From the cell containing the given text, extract its center point as (X, Y) coordinate. 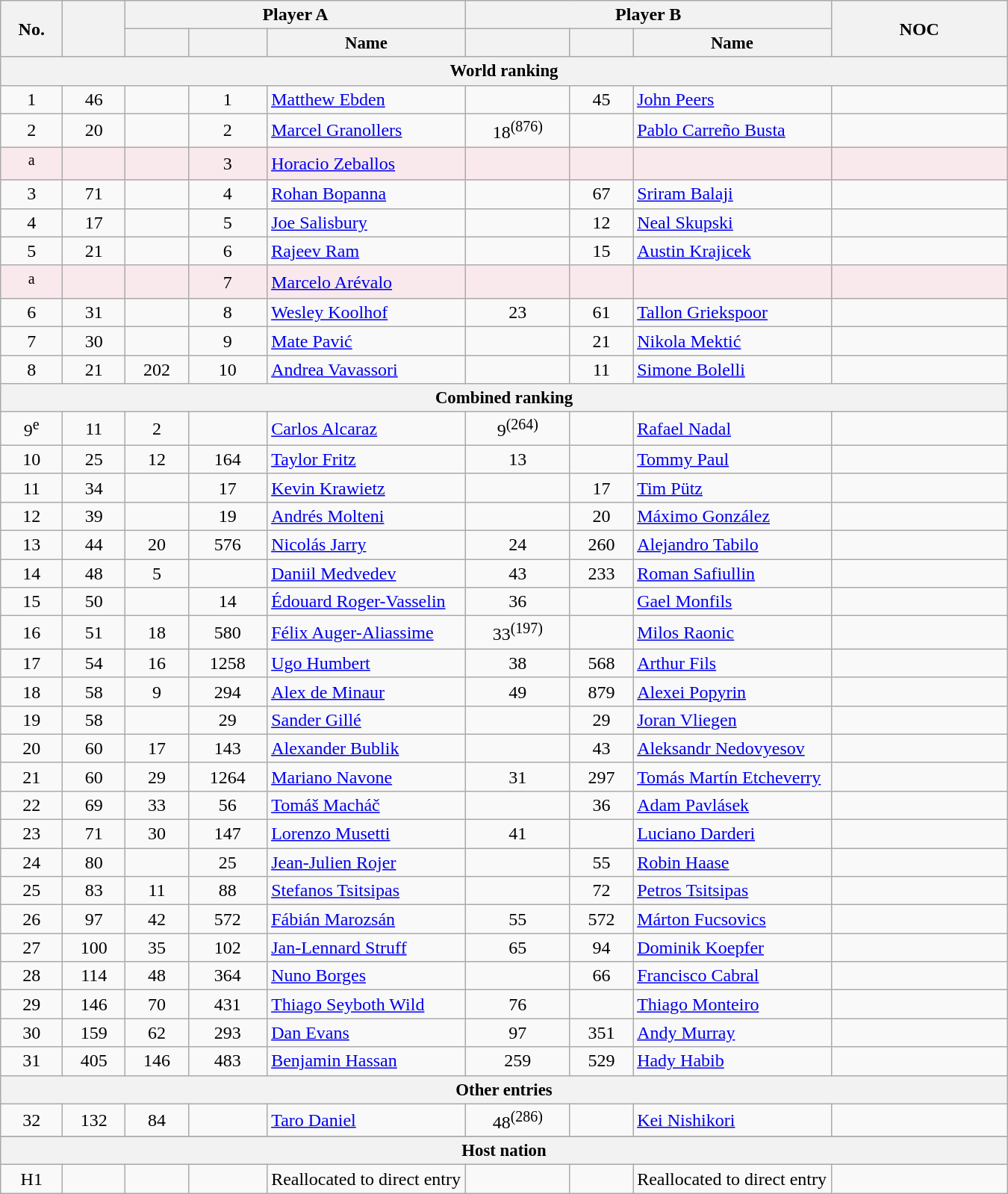
Roman Safiullin (732, 573)
Combined ranking (504, 398)
9e (31, 429)
879 (601, 691)
260 (601, 544)
351 (601, 1033)
56 (228, 805)
33 (157, 805)
Simone Bolelli (732, 370)
28 (31, 976)
42 (157, 919)
Taro Daniel (367, 1120)
54 (94, 663)
39 (94, 516)
Nikola Mektić (732, 341)
51 (94, 633)
Arthur Fils (732, 663)
67 (601, 194)
88 (228, 891)
45 (601, 99)
Luciano Darderi (732, 834)
Fábián Marozsán (367, 919)
297 (601, 777)
294 (228, 691)
259 (517, 1061)
69 (94, 805)
Dan Evans (367, 1033)
431 (228, 1004)
Félix Auger-Aliassime (367, 633)
Pablo Carreño Busta (732, 130)
Daniil Medvedev (367, 573)
33(197) (517, 633)
Jean-Julien Rojer (367, 862)
Benjamin Hassan (367, 1061)
Robin Haase (732, 862)
34 (94, 488)
Joe Salisbury (367, 223)
1258 (228, 663)
Other entries (504, 1089)
Tommy Paul (732, 459)
80 (94, 862)
132 (94, 1120)
26 (31, 919)
143 (228, 748)
9(264) (517, 429)
Aleksandr Nedovyesov (732, 748)
94 (601, 948)
Alexander Bublik (367, 748)
405 (94, 1061)
70 (157, 1004)
72 (601, 891)
48(286) (517, 1120)
Thiago Monteiro (732, 1004)
Mate Pavić (367, 341)
Player B (648, 15)
483 (228, 1061)
Hady Habib (732, 1061)
Player A (296, 15)
Thiago Seyboth Wild (367, 1004)
Petros Tsitsipas (732, 891)
Tomáš Macháč (367, 805)
76 (517, 1004)
Édouard Roger-Vasselin (367, 602)
Milos Raonic (732, 633)
Tim Pütz (732, 488)
Marcel Granollers (367, 130)
529 (601, 1061)
61 (601, 313)
580 (228, 633)
293 (228, 1033)
102 (228, 948)
Tomás Martín Etcheverry (732, 777)
100 (94, 948)
No. (31, 29)
233 (601, 573)
Wesley Koolhof (367, 313)
41 (517, 834)
Máximo González (732, 516)
27 (31, 948)
Andrés Molteni (367, 516)
Rafael Nadal (732, 429)
114 (94, 976)
Alexei Popyrin (732, 691)
Kevin Krawietz (367, 488)
Stefanos Tsitsipas (367, 891)
Matthew Ebden (367, 99)
Sander Gillé (367, 720)
62 (157, 1033)
Taylor Fritz (367, 459)
Alex de Minaur (367, 691)
66 (601, 976)
35 (157, 948)
Horacio Zeballos (367, 164)
1264 (228, 777)
Neal Skupski (732, 223)
364 (228, 976)
Carlos Alcaraz (367, 429)
Gael Monfils (732, 602)
164 (228, 459)
Rohan Bopanna (367, 194)
John Peers (732, 99)
Márton Fucsovics (732, 919)
32 (31, 1120)
22 (31, 805)
568 (601, 663)
18(876) (517, 130)
44 (94, 544)
Mariano Navone (367, 777)
202 (157, 370)
46 (94, 99)
H1 (31, 1179)
Lorenzo Musetti (367, 834)
83 (94, 891)
Austin Krajicek (732, 251)
49 (517, 691)
Tallon Griekspoor (732, 313)
Andy Murray (732, 1033)
159 (94, 1033)
Sriram Balaji (732, 194)
65 (517, 948)
50 (94, 602)
147 (228, 834)
Jan-Lennard Struff (367, 948)
Ugo Humbert (367, 663)
Host nation (504, 1151)
Marcelo Arévalo (367, 282)
NOC (919, 29)
Andrea Vavassori (367, 370)
Francisco Cabral (732, 976)
World ranking (504, 71)
38 (517, 663)
Alejandro Tabilo (732, 544)
84 (157, 1120)
Nicolás Jarry (367, 544)
Joran Vliegen (732, 720)
Dominik Koepfer (732, 948)
Kei Nishikori (732, 1120)
Rajeev Ram (367, 251)
Nuno Borges (367, 976)
576 (228, 544)
Adam Pavlásek (732, 805)
